Detect which cell encompasses the target text, then output its (x, y) center coordinate. 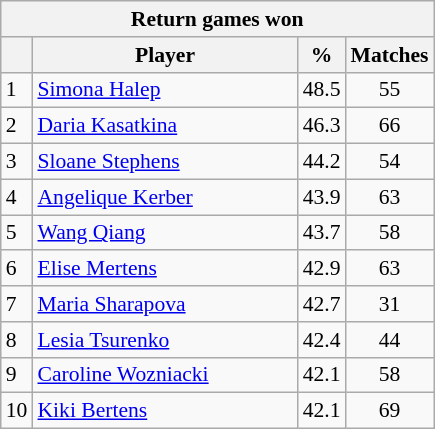
1 (17, 90)
Daria Kasatkina (164, 126)
55 (389, 90)
54 (389, 162)
Wang Qiang (164, 233)
Player (164, 55)
2 (17, 126)
5 (17, 233)
Sloane Stephens (164, 162)
Elise Mertens (164, 269)
Lesia Tsurenko (164, 340)
Caroline Wozniacki (164, 375)
42.7 (322, 304)
Matches (389, 55)
% (322, 55)
Return games won (218, 19)
8 (17, 340)
69 (389, 411)
4 (17, 197)
31 (389, 304)
44.2 (322, 162)
43.7 (322, 233)
3 (17, 162)
48.5 (322, 90)
66 (389, 126)
10 (17, 411)
9 (17, 375)
Maria Sharapova (164, 304)
46.3 (322, 126)
44 (389, 340)
6 (17, 269)
Simona Halep (164, 90)
43.9 (322, 197)
7 (17, 304)
Kiki Bertens (164, 411)
42.4 (322, 340)
Angelique Kerber (164, 197)
42.9 (322, 269)
